Extract the (X, Y) coordinate from the center of the cell holding the provided text.  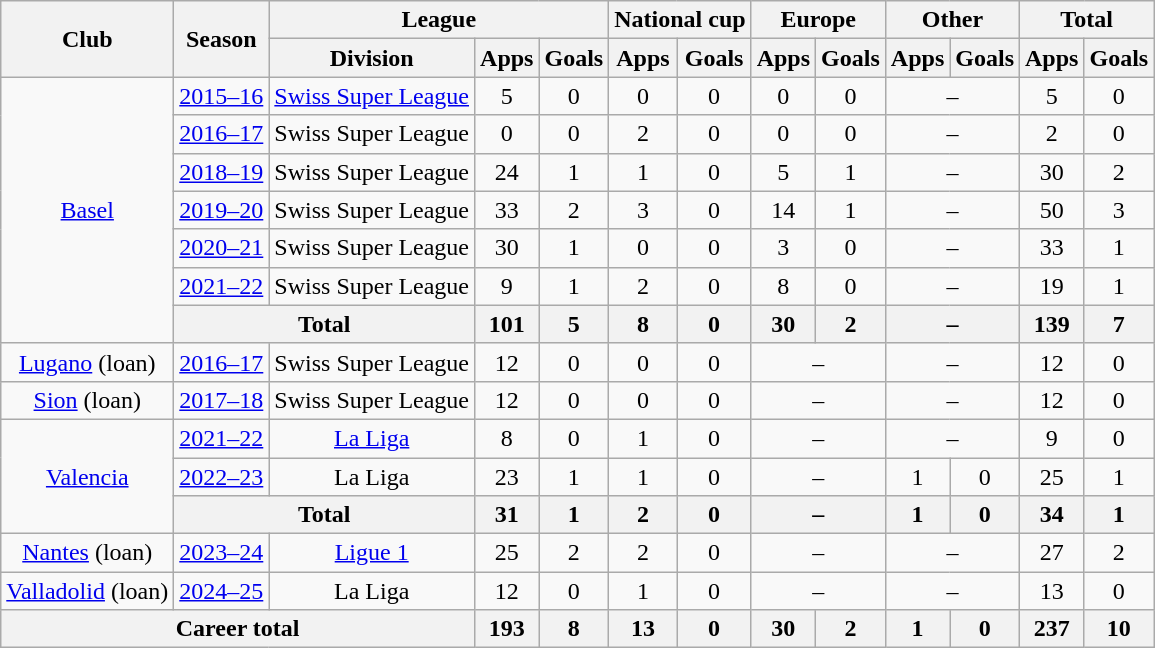
14 (783, 210)
Club (88, 39)
Basel (88, 210)
10 (1119, 629)
23 (507, 477)
24 (507, 172)
League (439, 20)
101 (507, 324)
2022–23 (222, 477)
Valladolid (loan) (88, 591)
National cup (680, 20)
2015–16 (222, 96)
2018–19 (222, 172)
Europe (818, 20)
Career total (238, 629)
139 (1052, 324)
7 (1119, 324)
27 (1052, 553)
2019–20 (222, 210)
Sion (loan) (88, 400)
193 (507, 629)
19 (1052, 286)
237 (1052, 629)
Lugano (loan) (88, 362)
Valencia (88, 476)
Ligue 1 (372, 553)
34 (1052, 515)
Division (372, 58)
2020–21 (222, 248)
31 (507, 515)
2017–18 (222, 400)
50 (1052, 210)
Nantes (loan) (88, 553)
Season (222, 39)
2024–25 (222, 591)
Other (952, 20)
2023–24 (222, 553)
